Search for the cell housing the specified text and yield its [x, y] center coordinate. 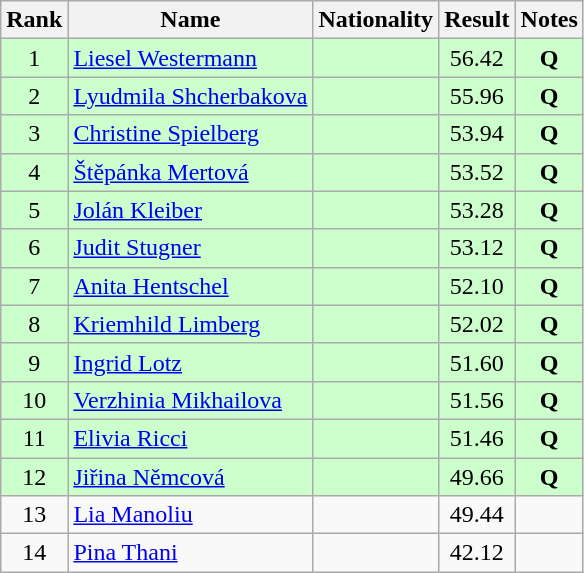
12 [34, 477]
Kriemhild Limberg [190, 324]
49.44 [477, 515]
7 [34, 286]
Jolán Kleiber [190, 210]
1 [34, 58]
Jiřina Němcová [190, 477]
8 [34, 324]
Result [477, 20]
51.46 [477, 438]
9 [34, 362]
Liesel Westermann [190, 58]
Rank [34, 20]
51.60 [477, 362]
52.10 [477, 286]
Verzhinia Mikhailova [190, 400]
Lyudmila Shcherbakova [190, 96]
13 [34, 515]
4 [34, 172]
Name [190, 20]
42.12 [477, 553]
Ingrid Lotz [190, 362]
53.12 [477, 248]
56.42 [477, 58]
5 [34, 210]
Notes [549, 20]
Lia Manoliu [190, 515]
51.56 [477, 400]
Anita Hentschel [190, 286]
Judit Stugner [190, 248]
49.66 [477, 477]
53.94 [477, 134]
53.28 [477, 210]
Elivia Ricci [190, 438]
14 [34, 553]
55.96 [477, 96]
3 [34, 134]
53.52 [477, 172]
Štěpánka Mertová [190, 172]
10 [34, 400]
Nationality [376, 20]
Pina Thani [190, 553]
Christine Spielberg [190, 134]
11 [34, 438]
2 [34, 96]
52.02 [477, 324]
6 [34, 248]
